Detect which cell encompasses the target text, then output its [x, y] center coordinate. 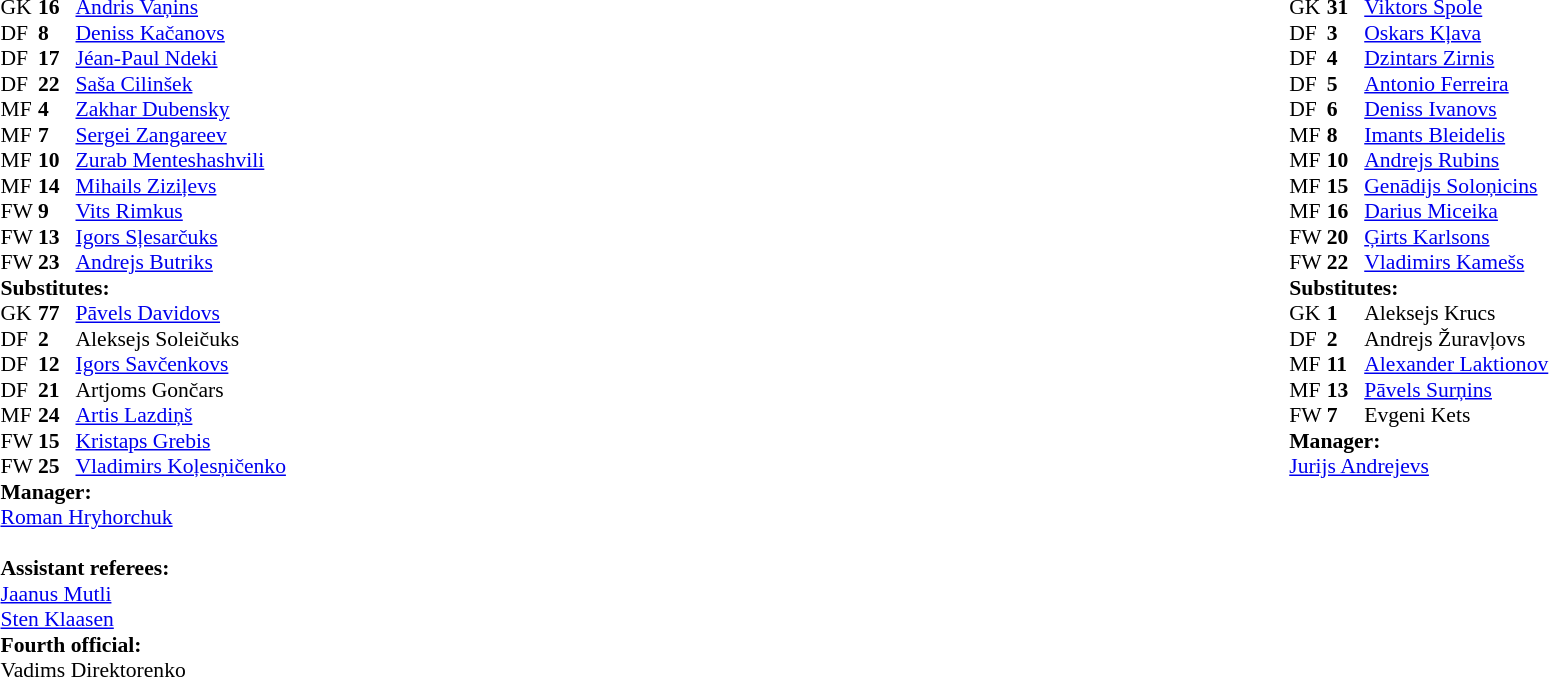
Deniss Ivanovs [1456, 109]
Igors Savčenkovs [181, 365]
Vits Rimkus [181, 211]
Antonio Ferreira [1456, 84]
Oskars Kļava [1456, 33]
Igors Sļesarčuks [181, 237]
Imants Bleidelis [1456, 135]
Andrejs Rubins [1456, 161]
16 [1346, 211]
Artis Lazdiņš [181, 415]
Sergei Zangareev [181, 135]
Alexander Laktionov [1456, 365]
Pāvels Davidovs [181, 313]
Artjoms Gončars [181, 390]
6 [1346, 109]
20 [1346, 237]
Saša Cilinšek [181, 84]
Zurab Menteshashvili [181, 161]
12 [57, 365]
Zakhar Dubensky [181, 109]
Vladimirs Kamešs [1456, 263]
1 [1346, 313]
21 [57, 390]
9 [57, 211]
24 [57, 415]
Pāvels Surņins [1456, 390]
11 [1346, 365]
Genādijs Soloņicins [1456, 186]
77 [57, 313]
Aleksejs Soleičuks [181, 339]
Evgeni Kets [1456, 415]
Ģirts Karlsons [1456, 237]
Andrejs Butriks [181, 263]
3 [1346, 33]
Andrejs Žuravļovs [1456, 339]
Darius Miceika [1456, 211]
Kristaps Grebis [181, 441]
14 [57, 186]
Aleksejs Krucs [1456, 313]
Deniss Kačanovs [181, 33]
5 [1346, 84]
Dzintars Zirnis [1456, 59]
Jéan-Paul Ndeki [181, 59]
17 [57, 59]
Vladimirs Koļesņičenko [181, 467]
Jurijs Andrejevs [1418, 467]
Mihails Ziziļevs [181, 186]
23 [57, 263]
25 [57, 467]
